Determine the (x, y) coordinate at the center of the cell enclosing the given text.  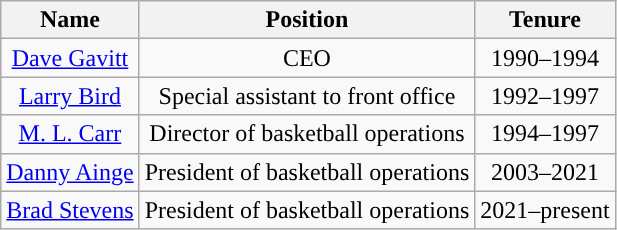
Larry Bird (70, 96)
2021–present (545, 210)
Brad Stevens (70, 210)
2003–2021 (545, 172)
1992–1997 (545, 96)
Position (307, 20)
Special assistant to front office (307, 96)
Dave Gavitt (70, 58)
Director of basketball operations (307, 134)
CEO (307, 58)
1994–1997 (545, 134)
1990–1994 (545, 58)
Name (70, 20)
Danny Ainge (70, 172)
Tenure (545, 20)
M. L. Carr (70, 134)
